Provide the [X, Y] coordinate of the cell's center where the given text is located.  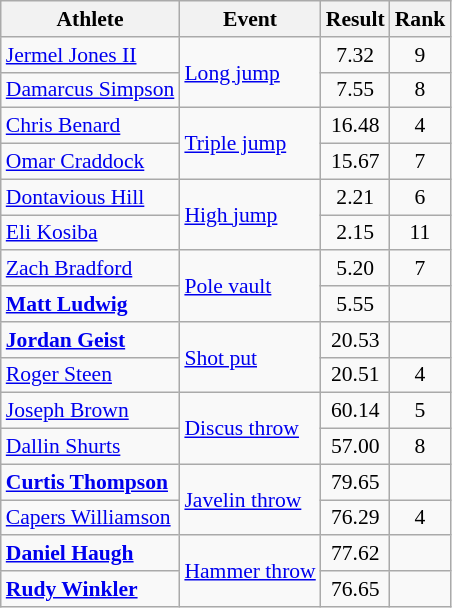
57.00 [356, 447]
Chris Benard [90, 126]
7.55 [356, 90]
Long jump [250, 72]
Capers Williamson [90, 518]
Matt Ludwig [90, 304]
Joseph Brown [90, 411]
Zach Bradford [90, 269]
Jordan Geist [90, 340]
Pole vault [250, 286]
Discus throw [250, 428]
High jump [250, 214]
5.55 [356, 304]
Jermel Jones II [90, 55]
20.51 [356, 375]
Roger Steen [90, 375]
Dontavious Hill [90, 197]
20.53 [356, 340]
Dallin Shurts [90, 447]
Rudy Winkler [90, 589]
5 [420, 411]
Rank [420, 19]
Hammer throw [250, 572]
2.15 [356, 233]
Result [356, 19]
Athlete [90, 19]
15.67 [356, 162]
16.48 [356, 126]
5.20 [356, 269]
76.29 [356, 518]
2.21 [356, 197]
Damarcus Simpson [90, 90]
Daniel Haugh [90, 554]
Curtis Thompson [90, 482]
Omar Craddock [90, 162]
6 [420, 197]
76.65 [356, 589]
11 [420, 233]
Eli Kosiba [90, 233]
Triple jump [250, 144]
9 [420, 55]
60.14 [356, 411]
Shot put [250, 358]
77.62 [356, 554]
Event [250, 19]
7.32 [356, 55]
79.65 [356, 482]
Javelin throw [250, 500]
